Provide the (X, Y) coordinate of the cell's center where the given text is located.  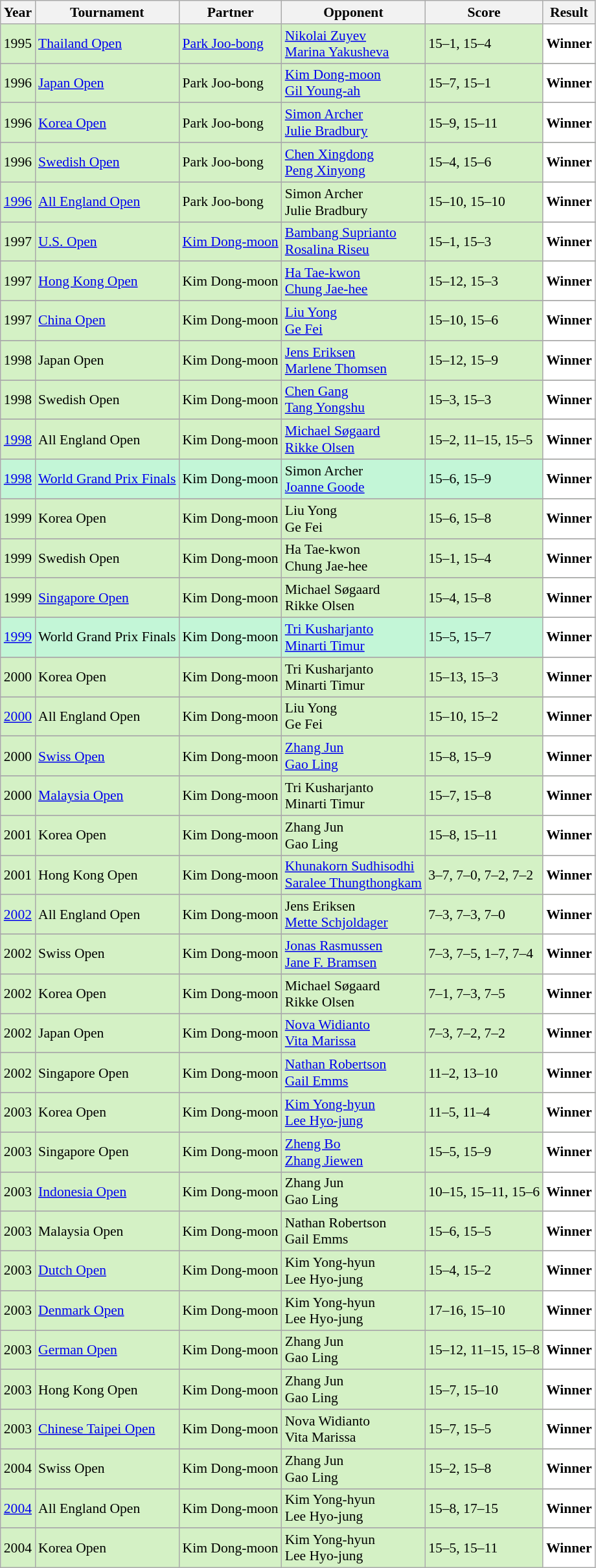
15–1, 15–3 (484, 241)
15–7, 15–5 (484, 1429)
Chen Xingdong Peng Xinyong (354, 162)
Kim Dong-moon Gil Young-ah (354, 83)
Nikolai Zuyev Marina Yakusheva (354, 44)
15–10, 15–6 (484, 321)
China Open (107, 321)
Opponent (354, 12)
7–3, 7–3, 7–0 (484, 915)
Chinese Taipei Open (107, 1429)
15–8, 15–9 (484, 756)
15–4, 15–6 (484, 162)
German Open (107, 1350)
15–7, 15–8 (484, 795)
Score (484, 12)
1995 (18, 44)
15–5, 15–9 (484, 1152)
15–6, 15–9 (484, 479)
15–6, 15–5 (484, 1232)
15–12, 15–3 (484, 281)
15–12, 11–15, 15–8 (484, 1350)
15–3, 15–3 (484, 400)
15–5, 15–7 (484, 637)
Simon Archer Joanne Goode (354, 479)
Partner (230, 12)
3–7, 7–0, 7–2, 7–2 (484, 874)
15–12, 15–9 (484, 360)
7–3, 7–2, 7–2 (484, 1034)
15–6, 15–8 (484, 518)
15–2, 15–8 (484, 1469)
Bambang Suprianto Rosalina Riseu (354, 241)
Tournament (107, 12)
U.S. Open (107, 241)
Year (18, 12)
Denmark Open (107, 1311)
Khunakorn Sudhisodhi Saralee Thungthongkam (354, 874)
17–16, 15–10 (484, 1311)
Jens Eriksen Marlene Thomsen (354, 360)
15–4, 15–2 (484, 1271)
Thailand Open (107, 44)
Result (569, 12)
15–7, 15–10 (484, 1390)
Dutch Open (107, 1271)
Zheng Bo Zhang Jiewen (354, 1152)
15–7, 15–1 (484, 83)
Jonas Rasmussen Jane F. Bramsen (354, 955)
Indonesia Open (107, 1192)
Jens Eriksen Mette Schjoldager (354, 915)
11–2, 13–10 (484, 1073)
15–10, 15–10 (484, 202)
15–5, 15–11 (484, 1548)
10–15, 15–11, 15–6 (484, 1192)
15–9, 15–11 (484, 123)
11–5, 11–4 (484, 1113)
15–8, 15–11 (484, 835)
15–10, 15–2 (484, 716)
15–8, 17–15 (484, 1508)
15–4, 15–8 (484, 598)
15–2, 11–15, 15–5 (484, 439)
7–3, 7–5, 1–7, 7–4 (484, 955)
7–1, 7–3, 7–5 (484, 994)
15–13, 15–3 (484, 677)
Chen Gang Tang Yongshu (354, 400)
